Pinpoint the cell where the given text exists, returning its [X, Y] midpoint coordinate. 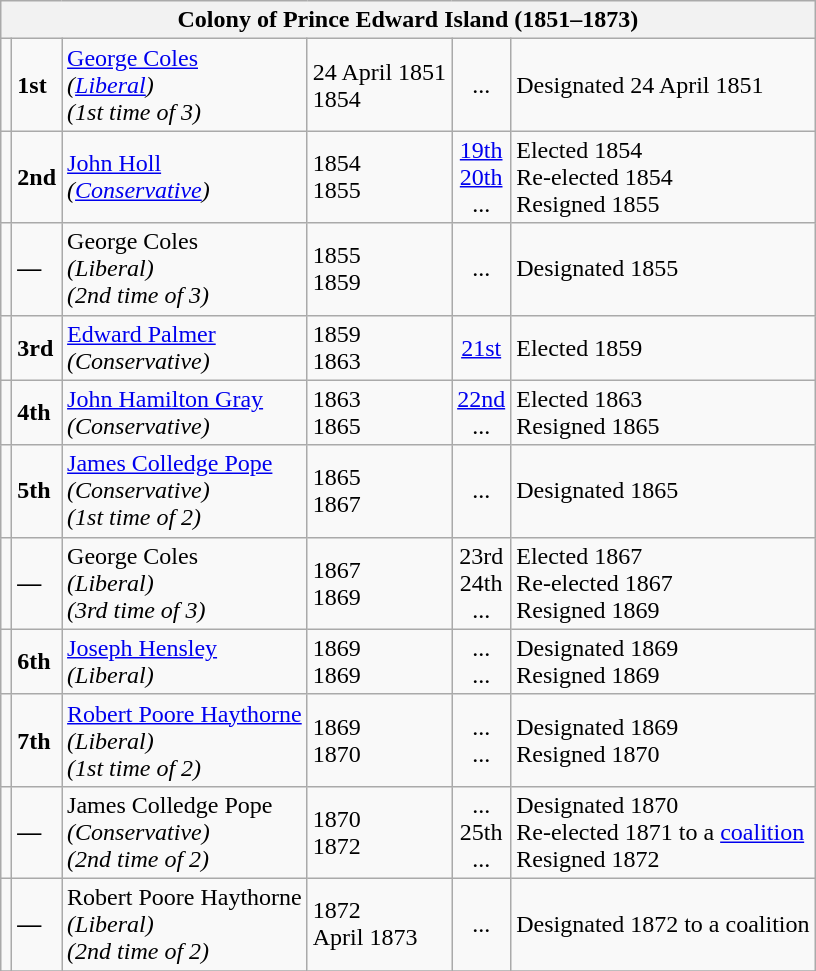
18691870 [379, 740]
Elected 1863Resigned 1865 [663, 412]
1st [37, 85]
Designated 24 April 1851 [663, 85]
John Holl(Conservative) [185, 177]
18671869 [379, 583]
Designated 1865 [663, 491]
2nd [37, 177]
George Coles(Liberal)(3rd time of 3) [185, 583]
Elected 1867Re-elected 1867Resigned 1869 [663, 583]
John Hamilton Gray(Conservative) [185, 412]
Joseph Hensley(Liberal) [185, 662]
19th20th... [482, 177]
Designated 1872 to a coalition [663, 924]
7th [37, 740]
18651867 [379, 491]
...25th... [482, 832]
George Coles(Liberal)(2nd time of 3) [185, 269]
18691869 [379, 662]
18551859 [379, 269]
4th [37, 412]
Colony of Prince Edward Island (1851–1873) [408, 20]
1872April 1873 [379, 924]
21st [482, 348]
James Colledge Pope(Conservative)(1st time of 2) [185, 491]
22nd... [482, 412]
5th [37, 491]
George Coles(Liberal)(1st time of 3) [185, 85]
Designated 1870Re-elected 1871 to a coalitionResigned 1872 [663, 832]
Elected 1859 [663, 348]
Designated 1855 [663, 269]
Designated 1869Resigned 1869 [663, 662]
18541855 [379, 177]
James Colledge Pope(Conservative)(2nd time of 2) [185, 832]
3rd [37, 348]
18701872 [379, 832]
Edward Palmer(Conservative) [185, 348]
Robert Poore Haythorne(Liberal)(2nd time of 2) [185, 924]
18631865 [379, 412]
Robert Poore Haythorne(Liberal)(1st time of 2) [185, 740]
23rd24th... [482, 583]
24 April 18511854 [379, 85]
6th [37, 662]
Elected 1854Re-elected 1854Resigned 1855 [663, 177]
Designated 1869Resigned 1870 [663, 740]
18591863 [379, 348]
